Capture the cell that displays the provided text and extract its (X, Y) central coordinate. 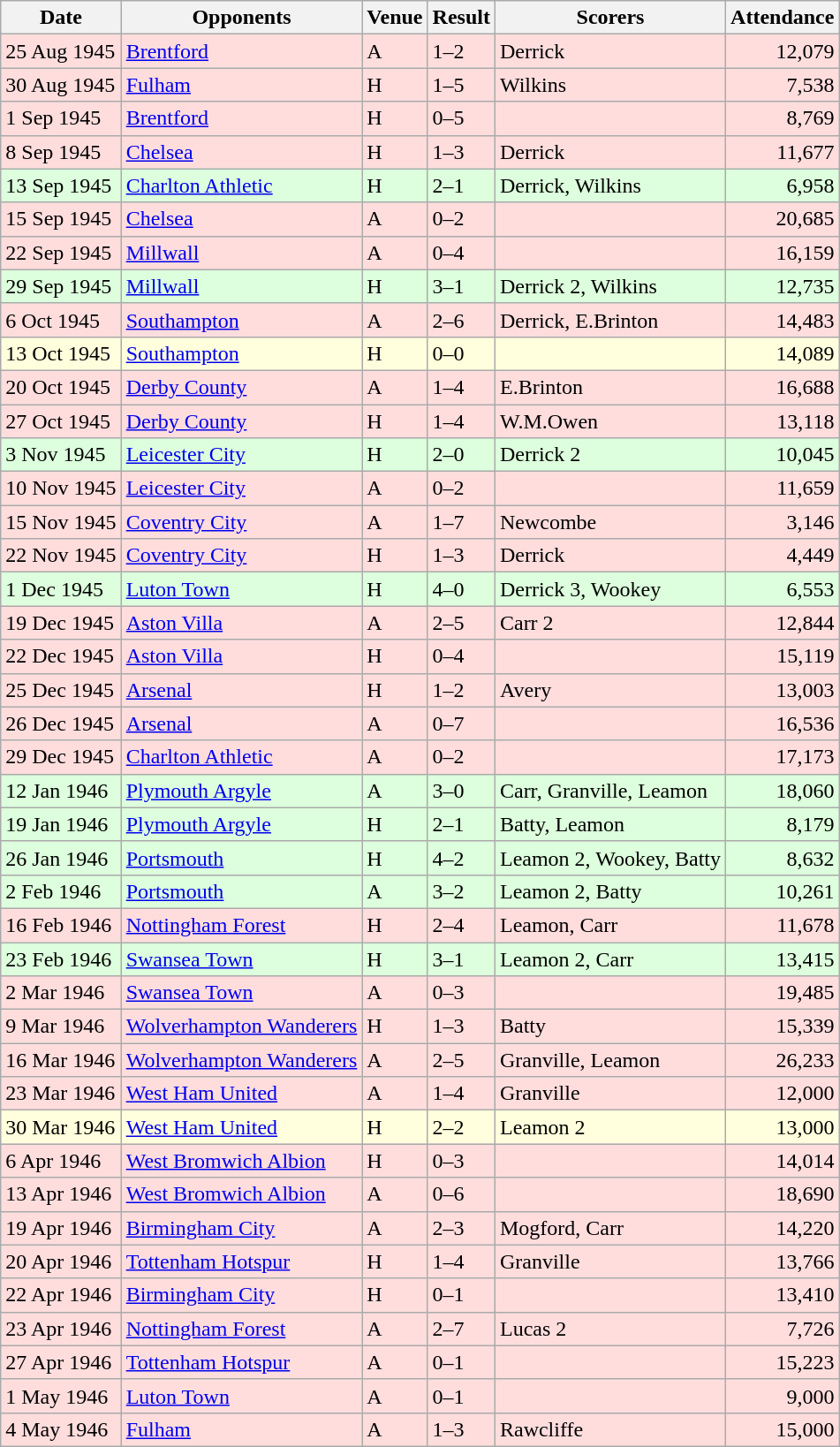
20,685 (783, 219)
27 Oct 1945 (61, 421)
13 Oct 1945 (61, 353)
Avery (609, 690)
19 Jan 1946 (61, 824)
7,538 (783, 85)
W.M.Owen (609, 421)
Derrick, E.Brinton (609, 320)
19 Apr 1946 (61, 1228)
0–5 (461, 118)
23 Mar 1946 (61, 1094)
14,220 (783, 1228)
29 Dec 1945 (61, 757)
18,060 (783, 791)
2–3 (461, 1228)
11,678 (783, 925)
1–7 (461, 522)
13,118 (783, 421)
Leamon, Carr (609, 925)
8,632 (783, 858)
13,415 (783, 958)
3–2 (461, 891)
9 Mar 1946 (61, 1027)
2 Feb 1946 (61, 891)
10 Nov 1945 (61, 489)
13 Sep 1945 (61, 186)
20 Oct 1945 (61, 387)
Mogford, Carr (609, 1228)
0–6 (461, 1194)
22 Apr 1946 (61, 1295)
6 Apr 1946 (61, 1161)
Derrick 2, Wilkins (609, 286)
22 Nov 1945 (61, 556)
2–4 (461, 925)
7,726 (783, 1329)
Lucas 2 (609, 1329)
4–0 (461, 589)
23 Feb 1946 (61, 958)
8 Sep 1945 (61, 152)
4,449 (783, 556)
Carr 2 (609, 623)
26,233 (783, 1060)
E.Brinton (609, 387)
1–5 (461, 85)
11,659 (783, 489)
16 Feb 1946 (61, 925)
27 Apr 1946 (61, 1362)
2 Mar 1946 (61, 993)
13 Apr 1946 (61, 1194)
Rawcliffe (609, 1429)
12,000 (783, 1094)
14,014 (783, 1161)
Batty (609, 1027)
3 Nov 1945 (61, 455)
Scorers (609, 18)
Leamon 2 (609, 1127)
12,844 (783, 623)
2–6 (461, 320)
25 Dec 1945 (61, 690)
17,173 (783, 757)
12,735 (783, 286)
10,045 (783, 455)
0–0 (461, 353)
Batty, Leamon (609, 824)
22 Dec 1945 (61, 656)
2–0 (461, 455)
2–2 (461, 1127)
11,677 (783, 152)
14,483 (783, 320)
15 Nov 1945 (61, 522)
26 Jan 1946 (61, 858)
Attendance (783, 18)
Opponents (242, 18)
4–2 (461, 858)
Granville, Leamon (609, 1060)
1 Sep 1945 (61, 118)
23 Apr 1946 (61, 1329)
19 Dec 1945 (61, 623)
Leamon 2, Batty (609, 891)
Wilkins (609, 85)
Leamon 2, Wookey, Batty (609, 858)
1 Dec 1945 (61, 589)
19,485 (783, 993)
13,410 (783, 1295)
Result (461, 18)
Leamon 2, Carr (609, 958)
13,766 (783, 1261)
Carr, Granville, Leamon (609, 791)
Derrick 3, Wookey (609, 589)
16,688 (783, 387)
15,000 (783, 1429)
15,223 (783, 1362)
Derrick, Wilkins (609, 186)
6,958 (783, 186)
20 Apr 1946 (61, 1261)
30 Mar 1946 (61, 1127)
25 Aug 1945 (61, 51)
3,146 (783, 522)
Date (61, 18)
15 Sep 1945 (61, 219)
18,690 (783, 1194)
16,536 (783, 723)
10,261 (783, 891)
13,003 (783, 690)
4 May 1946 (61, 1429)
29 Sep 1945 (61, 286)
15,119 (783, 656)
12,079 (783, 51)
13,000 (783, 1127)
16,159 (783, 253)
8,769 (783, 118)
8,179 (783, 824)
6 Oct 1945 (61, 320)
Newcombe (609, 522)
26 Dec 1945 (61, 723)
30 Aug 1945 (61, 85)
15,339 (783, 1027)
22 Sep 1945 (61, 253)
Derrick 2 (609, 455)
12 Jan 1946 (61, 791)
0–7 (461, 723)
14,089 (783, 353)
1 May 1946 (61, 1396)
9,000 (783, 1396)
3–0 (461, 791)
16 Mar 1946 (61, 1060)
6,553 (783, 589)
2–7 (461, 1329)
Venue (395, 18)
